Extract the [x, y] coordinate from the center of the cell holding the provided text.  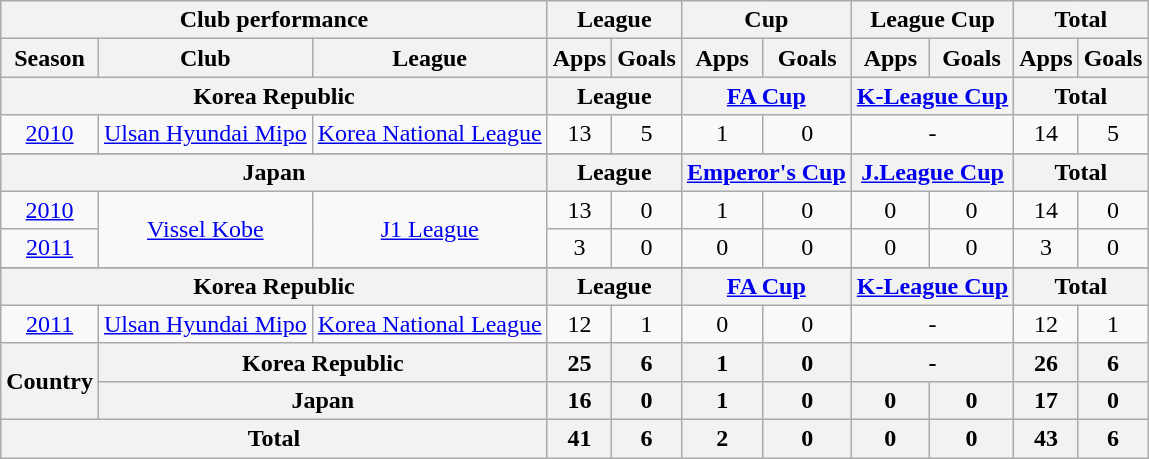
J1 League [430, 229]
Vissel Kobe [205, 229]
26 [1046, 362]
43 [1046, 438]
25 [579, 362]
Season [50, 58]
Club performance [274, 20]
J.League Cup [932, 172]
41 [579, 438]
16 [579, 400]
Country [50, 381]
Emperor's Cup [766, 172]
17 [1046, 400]
Club [205, 58]
League Cup [932, 20]
Cup [766, 20]
2 [722, 438]
